Return the [X, Y] coordinate for the center point of the cell that contains the specified text.  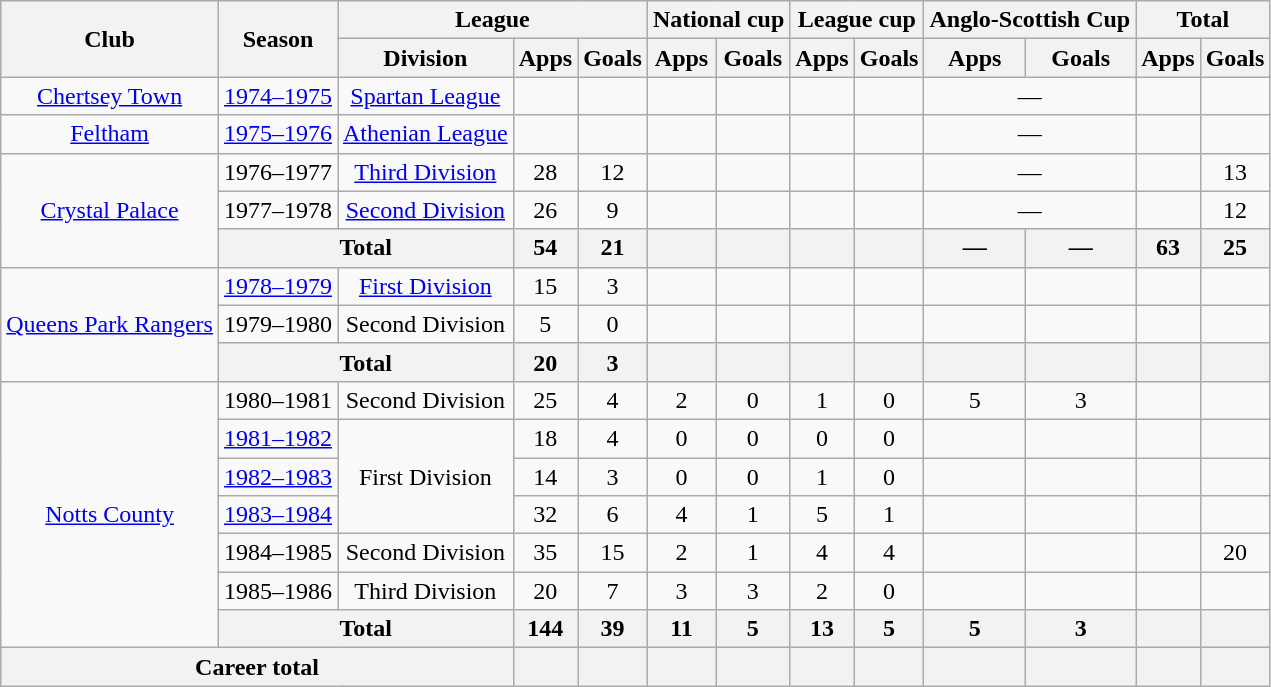
Crystal Palace [110, 210]
1977–1978 [278, 210]
1985–1986 [278, 591]
32 [545, 515]
Career total [257, 667]
63 [1168, 248]
11 [681, 629]
1982–1983 [278, 477]
39 [613, 629]
League cup [857, 20]
9 [613, 210]
28 [545, 172]
Queens Park Rangers [110, 324]
Feltham [110, 134]
14 [545, 477]
1975–1976 [278, 134]
7 [613, 591]
1974–1975 [278, 96]
Athenian League [426, 134]
18 [545, 438]
Anglo-Scottish Cup [1030, 20]
Club [110, 39]
1976–1977 [278, 172]
1981–1982 [278, 438]
144 [545, 629]
1983–1984 [278, 515]
1978–1979 [278, 286]
Chertsey Town [110, 96]
6 [613, 515]
Division [426, 58]
Notts County [110, 514]
National cup [718, 20]
1984–1985 [278, 553]
35 [545, 553]
Season [278, 39]
1979–1980 [278, 324]
1980–1981 [278, 400]
League [493, 20]
26 [545, 210]
21 [613, 248]
54 [545, 248]
Spartan League [426, 96]
